Scan for the cell matching the given text and deliver its (X, Y) coordinate at center. 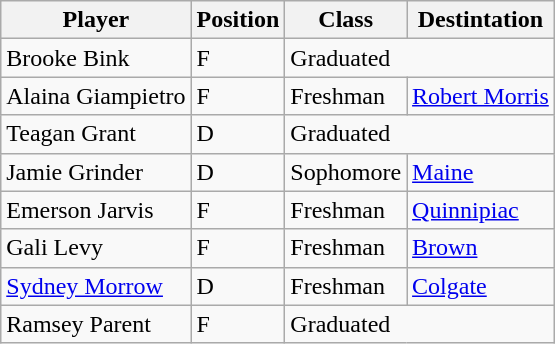
Ramsey Parent (96, 324)
Teagan Grant (96, 134)
Sophomore (346, 172)
Brown (481, 248)
Gali Levy (96, 248)
Destintation (481, 20)
Jamie Grinder (96, 172)
Brooke Bink (96, 58)
Position (238, 20)
Maine (481, 172)
Class (346, 20)
Alaina Giampietro (96, 96)
Quinnipiac (481, 210)
Sydney Morrow (96, 286)
Player (96, 20)
Colgate (481, 286)
Robert Morris (481, 96)
Emerson Jarvis (96, 210)
